Return the [X, Y] coordinate for the center point of the cell that contains the specified text.  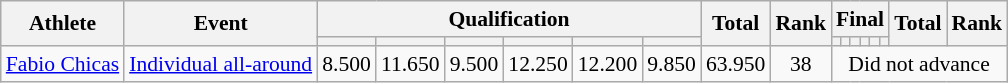
12.250 [538, 64]
11.650 [410, 64]
63.950 [736, 64]
9.850 [672, 64]
Fabio Chicas [62, 64]
38 [800, 64]
Did not advance [919, 64]
9.500 [474, 64]
12.200 [608, 64]
Qualification [509, 19]
8.500 [346, 64]
Final [860, 19]
Event [220, 24]
Athlete [62, 24]
Individual all-around [220, 64]
